Search for the cell housing the specified text and yield its (X, Y) center coordinate. 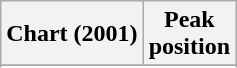
Chart (2001) (72, 34)
Peakposition (189, 34)
